Scan for the cell matching the given text and deliver its (x, y) coordinate at center. 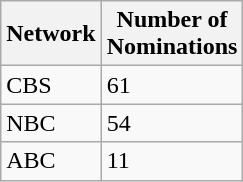
61 (172, 85)
54 (172, 123)
CBS (51, 85)
Network (51, 34)
ABC (51, 161)
11 (172, 161)
Number ofNominations (172, 34)
NBC (51, 123)
